Search for the cell housing the specified text and yield its [x, y] center coordinate. 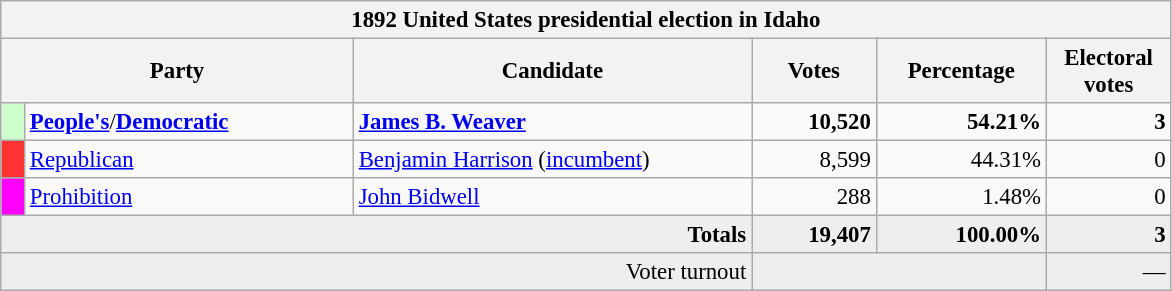
Republican [188, 160]
Totals [376, 235]
44.31% [961, 160]
Votes [814, 72]
10,520 [814, 122]
19,407 [814, 235]
Electoral votes [1108, 72]
Percentage [961, 72]
Prohibition [188, 197]
Party [178, 72]
8,599 [814, 160]
1892 United States presidential election in Idaho [586, 20]
James B. Weaver [552, 122]
100.00% [961, 235]
John Bidwell [552, 197]
54.21% [961, 122]
288 [814, 197]
Benjamin Harrison (incumbent) [552, 160]
1.48% [961, 197]
People's/Democratic [188, 122]
Candidate [552, 72]
